Identify which cell holds the provided text, then report its [x, y] central coordinate. 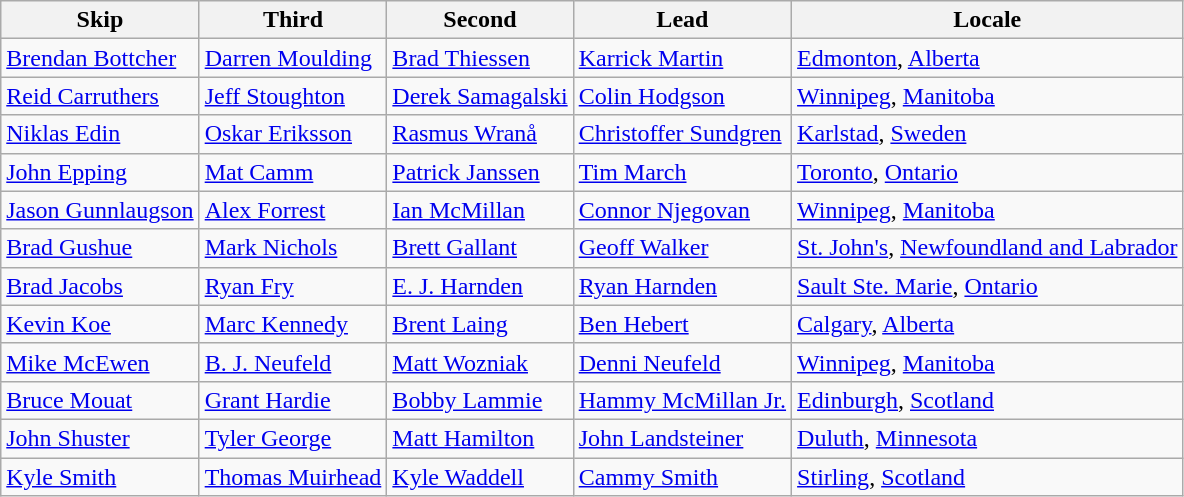
Thomas Muirhead [293, 477]
Derek Samagalski [480, 96]
Edinburgh, Scotland [988, 400]
Kyle Waddell [480, 477]
Brad Thiessen [480, 58]
Edmonton, Alberta [988, 58]
Brendan Bottcher [100, 58]
Denni Neufeld [682, 362]
Calgary, Alberta [988, 324]
Karlstad, Sweden [988, 134]
Bruce Mouat [100, 400]
Third [293, 20]
Rasmus Wranå [480, 134]
Tyler George [293, 438]
St. John's, Newfoundland and Labrador [988, 248]
Grant Hardie [293, 400]
Skip [100, 20]
Stirling, Scotland [988, 477]
Ryan Harnden [682, 286]
Marc Kennedy [293, 324]
Kevin Koe [100, 324]
Reid Carruthers [100, 96]
Cammy Smith [682, 477]
Mike McEwen [100, 362]
Toronto, Ontario [988, 172]
Christoffer Sundgren [682, 134]
Brad Jacobs [100, 286]
Jason Gunnlaugson [100, 210]
Brett Gallant [480, 248]
Lead [682, 20]
Colin Hodgson [682, 96]
Jeff Stoughton [293, 96]
Sault Ste. Marie, Ontario [988, 286]
B. J. Neufeld [293, 362]
Mark Nichols [293, 248]
E. J. Harnden [480, 286]
Darren Moulding [293, 58]
Bobby Lammie [480, 400]
Oskar Eriksson [293, 134]
John Epping [100, 172]
Locale [988, 20]
Mat Camm [293, 172]
Second [480, 20]
Geoff Walker [682, 248]
Duluth, Minnesota [988, 438]
Ryan Fry [293, 286]
Connor Njegovan [682, 210]
John Landsteiner [682, 438]
Kyle Smith [100, 477]
John Shuster [100, 438]
Matt Wozniak [480, 362]
Karrick Martin [682, 58]
Hammy McMillan Jr. [682, 400]
Matt Hamilton [480, 438]
Tim March [682, 172]
Niklas Edin [100, 134]
Alex Forrest [293, 210]
Ben Hebert [682, 324]
Brad Gushue [100, 248]
Brent Laing [480, 324]
Patrick Janssen [480, 172]
Ian McMillan [480, 210]
